Determine the [x, y] coordinate at the center of the cell enclosing the given text.  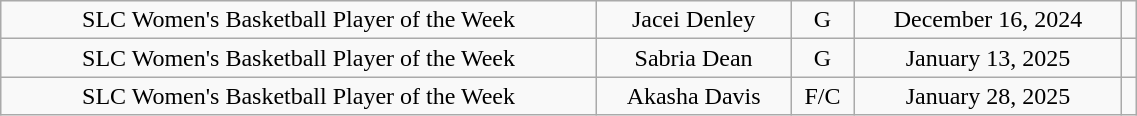
F/C [822, 96]
Jacei Denley [694, 20]
January 13, 2025 [988, 58]
December 16, 2024 [988, 20]
Akasha Davis [694, 96]
January 28, 2025 [988, 96]
Sabria Dean [694, 58]
